Extract the (X, Y) coordinate from the center of the cell holding the provided text.  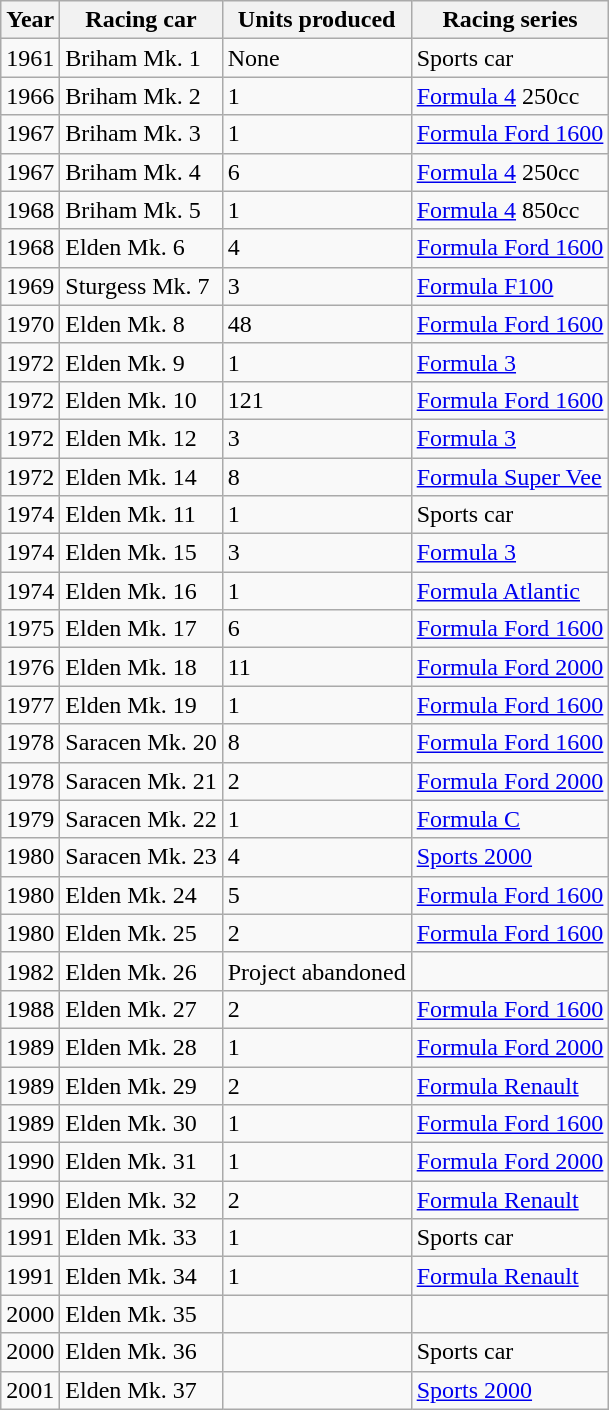
Elden Mk. 12 (141, 438)
Saracen Mk. 22 (141, 819)
Racing car (141, 20)
Elden Mk. 8 (141, 324)
Elden Mk. 25 (141, 933)
Briham Mk. 3 (141, 134)
Elden Mk. 31 (141, 1162)
Formula C (510, 819)
Elden Mk. 14 (141, 477)
Elden Mk. 6 (141, 248)
1988 (30, 1009)
Elden Mk. 37 (141, 1390)
1970 (30, 324)
Elden Mk. 29 (141, 1085)
Elden Mk. 11 (141, 515)
48 (316, 324)
121 (316, 400)
Elden Mk. 32 (141, 1200)
11 (316, 667)
1975 (30, 629)
1966 (30, 96)
2001 (30, 1390)
Elden Mk. 36 (141, 1352)
Sturgess Mk. 7 (141, 286)
Elden Mk. 27 (141, 1009)
1977 (30, 705)
1982 (30, 971)
Elden Mk. 17 (141, 629)
Racing series (510, 20)
1969 (30, 286)
1961 (30, 58)
Saracen Mk. 21 (141, 781)
Units produced (316, 20)
5 (316, 895)
Saracen Mk. 23 (141, 857)
1979 (30, 819)
Elden Mk. 10 (141, 400)
Formula Super Vee (510, 477)
Elden Mk. 30 (141, 1124)
Elden Mk. 35 (141, 1314)
Elden Mk. 9 (141, 362)
Formula F100 (510, 286)
Elden Mk. 18 (141, 667)
Formula 4 850cc (510, 210)
Elden Mk. 24 (141, 895)
Project abandoned (316, 971)
1976 (30, 667)
Briham Mk. 1 (141, 58)
Briham Mk. 5 (141, 210)
Saracen Mk. 20 (141, 743)
Briham Mk. 4 (141, 172)
Elden Mk. 19 (141, 705)
Elden Mk. 34 (141, 1276)
Elden Mk. 16 (141, 591)
Year (30, 20)
Formula Atlantic (510, 591)
Elden Mk. 28 (141, 1047)
None (316, 58)
Briham Mk. 2 (141, 96)
Elden Mk. 26 (141, 971)
Elden Mk. 15 (141, 553)
Elden Mk. 33 (141, 1238)
